Capture the cell that displays the provided text and extract its (x, y) central coordinate. 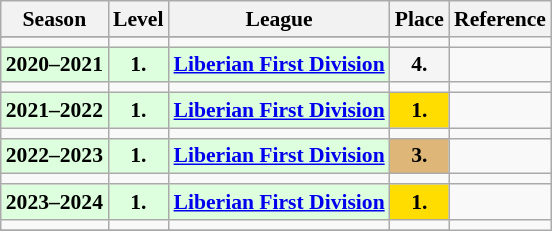
2022–2023 (54, 156)
League (280, 19)
Reference (500, 19)
2020–2021 (54, 65)
Season (54, 19)
2023–2024 (54, 202)
3. (420, 156)
Level (138, 19)
Place (420, 19)
4. (420, 65)
2021–2022 (54, 111)
